Identify which cell holds the provided text, then report its (x, y) central coordinate. 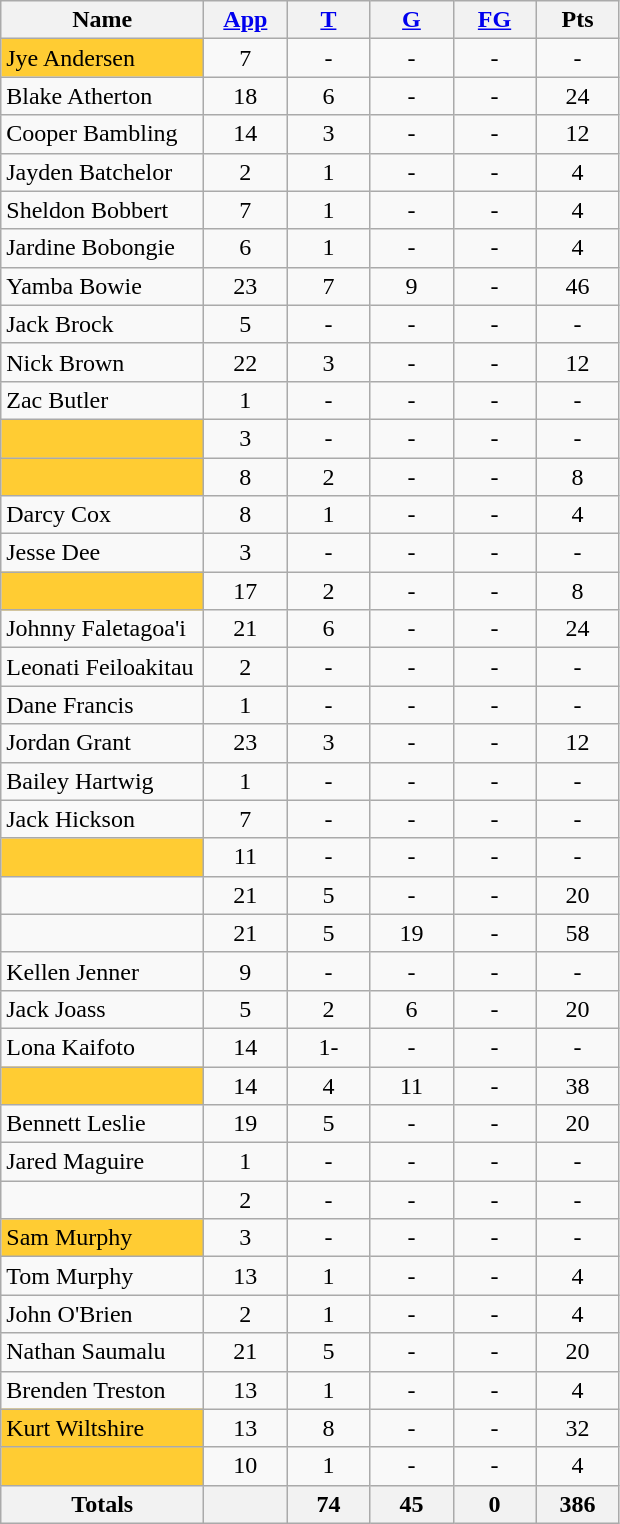
Jared Maguire (102, 1162)
Brenden Treston (102, 1390)
Kellen Jenner (102, 971)
32 (578, 1428)
FG (494, 20)
46 (578, 286)
Jye Andersen (102, 58)
386 (578, 1504)
Lona Kaifoto (102, 1047)
Zac Butler (102, 400)
Jordan Grant (102, 743)
Jack Hickson (102, 819)
22 (246, 362)
74 (328, 1504)
Tom Murphy (102, 1276)
18 (246, 96)
Dane Francis (102, 705)
Bailey Hartwig (102, 781)
Jesse Dee (102, 553)
Kurt Wiltshire (102, 1428)
Johnny Faletagoa'i (102, 629)
Leonati Feiloakitau (102, 667)
T (328, 20)
Totals (102, 1504)
Jayden Batchelor (102, 172)
Nick Brown (102, 362)
10 (246, 1466)
John O'Brien (102, 1314)
58 (578, 933)
G (412, 20)
Yamba Bowie (102, 286)
1- (328, 1047)
45 (412, 1504)
Bennett Leslie (102, 1124)
Pts (578, 20)
Sheldon Bobbert (102, 210)
Blake Atherton (102, 96)
Cooper Bambling (102, 134)
Sam Murphy (102, 1238)
Jack Brock (102, 324)
Name (102, 20)
App (246, 20)
Jack Joass (102, 1009)
38 (578, 1085)
17 (246, 591)
Nathan Saumalu (102, 1352)
0 (494, 1504)
Darcy Cox (102, 515)
Jardine Bobongie (102, 248)
